Pinpoint the cell where the given text exists, returning its (X, Y) midpoint coordinate. 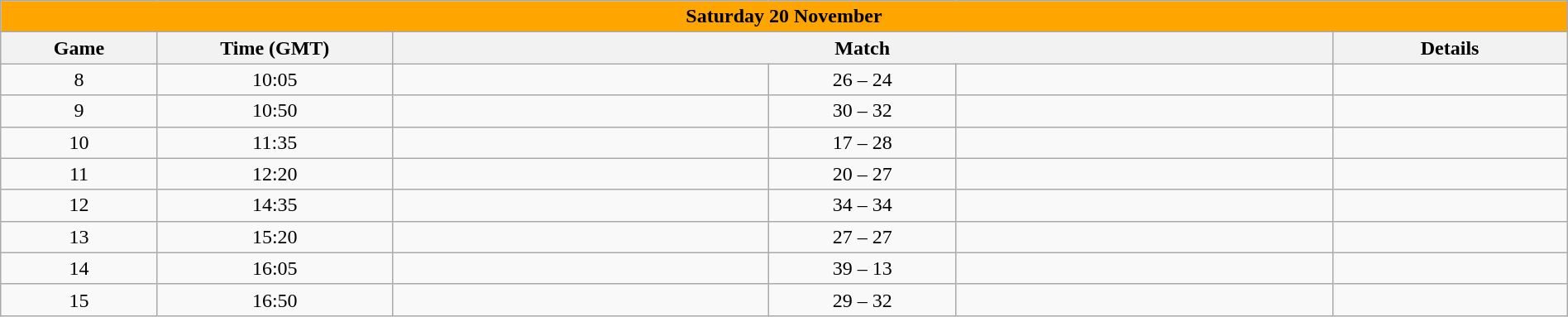
12 (79, 205)
13 (79, 237)
11 (79, 174)
12:20 (275, 174)
30 – 32 (862, 111)
9 (79, 111)
Details (1450, 48)
15 (79, 300)
Game (79, 48)
Time (GMT) (275, 48)
10 (79, 142)
16:05 (275, 268)
Match (862, 48)
34 – 34 (862, 205)
26 – 24 (862, 79)
27 – 27 (862, 237)
14 (79, 268)
10:50 (275, 111)
15:20 (275, 237)
11:35 (275, 142)
16:50 (275, 300)
8 (79, 79)
14:35 (275, 205)
Saturday 20 November (784, 17)
29 – 32 (862, 300)
17 – 28 (862, 142)
20 – 27 (862, 174)
39 – 13 (862, 268)
10:05 (275, 79)
